Capture the cell that displays the provided text and extract its [x, y] central coordinate. 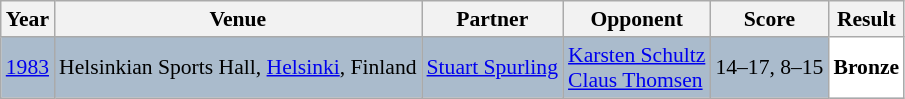
Result [866, 19]
Stuart Spurling [492, 68]
Venue [238, 19]
Score [769, 19]
1983 [28, 68]
Bronze [866, 68]
Partner [492, 19]
14–17, 8–15 [769, 68]
Helsinkian Sports Hall, Helsinki, Finland [238, 68]
Year [28, 19]
Opponent [636, 19]
Karsten Schultz Claus Thomsen [636, 68]
